Search for the cell housing the specified text and yield its (X, Y) center coordinate. 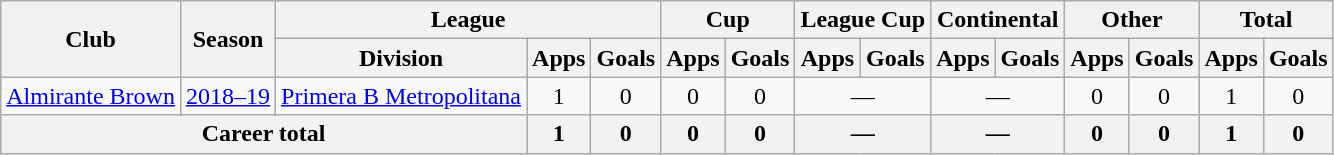
League (468, 20)
Continental (998, 20)
Season (228, 39)
League Cup (863, 20)
Total (1266, 20)
Almirante Brown (91, 96)
Club (91, 39)
Division (402, 58)
Cup (728, 20)
Primera B Metropolitana (402, 96)
Other (1132, 20)
Career total (264, 134)
2018–19 (228, 96)
